Locate the cell with the specified text and output its [X, Y] center coordinate. 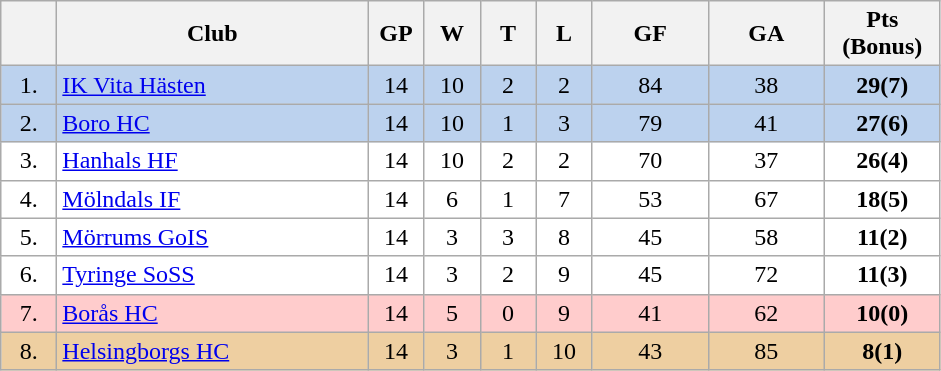
53 [650, 199]
Helsingborgs HC [212, 351]
L [564, 34]
Club [212, 34]
58 [766, 237]
37 [766, 161]
GA [766, 34]
Mörrums GoIS [212, 237]
18(5) [882, 199]
IK Vita Hästen [212, 85]
10(0) [882, 313]
2. [29, 123]
0 [508, 313]
67 [766, 199]
11(3) [882, 275]
GP [396, 34]
70 [650, 161]
5. [29, 237]
GF [650, 34]
6 [452, 199]
27(6) [882, 123]
7. [29, 313]
85 [766, 351]
3. [29, 161]
43 [650, 351]
Hanhals HF [212, 161]
84 [650, 85]
Pts (Bonus) [882, 34]
8 [564, 237]
Mölndals IF [212, 199]
72 [766, 275]
8(1) [882, 351]
79 [650, 123]
1. [29, 85]
W [452, 34]
26(4) [882, 161]
Tyringe SoSS [212, 275]
29(7) [882, 85]
T [508, 34]
8. [29, 351]
7 [564, 199]
4. [29, 199]
62 [766, 313]
Borås HC [212, 313]
6. [29, 275]
38 [766, 85]
5 [452, 313]
11(2) [882, 237]
Boro HC [212, 123]
